Detect which cell encompasses the target text, then output its [x, y] center coordinate. 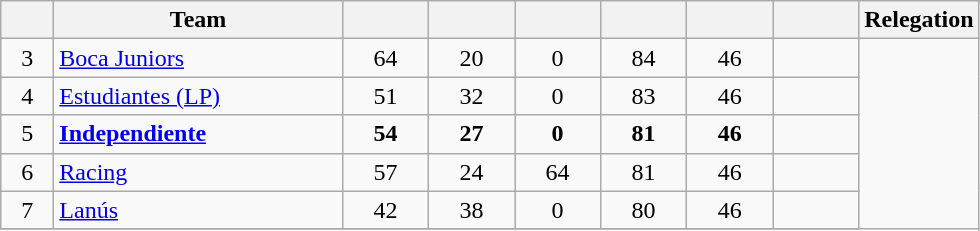
83 [644, 96]
Lanús [198, 210]
32 [471, 96]
38 [471, 210]
5 [28, 134]
20 [471, 58]
Team [198, 20]
24 [471, 172]
42 [385, 210]
7 [28, 210]
6 [28, 172]
Independiente [198, 134]
Racing [198, 172]
57 [385, 172]
Relegation [919, 20]
51 [385, 96]
Estudiantes (LP) [198, 96]
84 [644, 58]
3 [28, 58]
80 [644, 210]
27 [471, 134]
Boca Juniors [198, 58]
4 [28, 96]
54 [385, 134]
